From the cell containing the given text, extract its center point as [X, Y] coordinate. 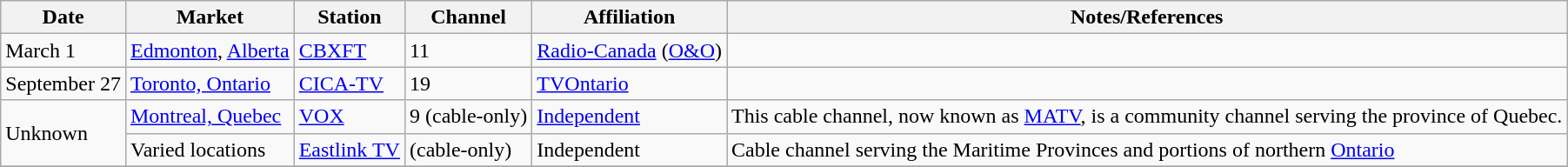
VOX [350, 117]
9 (cable-only) [468, 117]
Varied locations [210, 150]
September 27 [63, 83]
CICA-TV [350, 83]
This cable channel, now known as MATV, is a community channel serving the province of Quebec. [1147, 117]
Unknown [63, 133]
19 [468, 83]
11 [468, 50]
Montreal, Quebec [210, 117]
Market [210, 17]
Affiliation [630, 17]
Edmonton, Alberta [210, 50]
Cable channel serving the Maritime Provinces and portions of northern Ontario [1147, 150]
Station [350, 17]
Channel [468, 17]
TVOntario [630, 83]
Radio-Canada (O&O) [630, 50]
March 1 [63, 50]
CBXFT [350, 50]
Toronto, Ontario [210, 83]
Date [63, 17]
(cable-only) [468, 150]
Notes/References [1147, 17]
Eastlink TV [350, 150]
